Scan for the cell matching the given text and deliver its (x, y) coordinate at center. 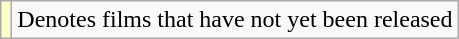
Denotes films that have not yet been released (235, 20)
